Return [X, Y] of the center of cell containing provided text 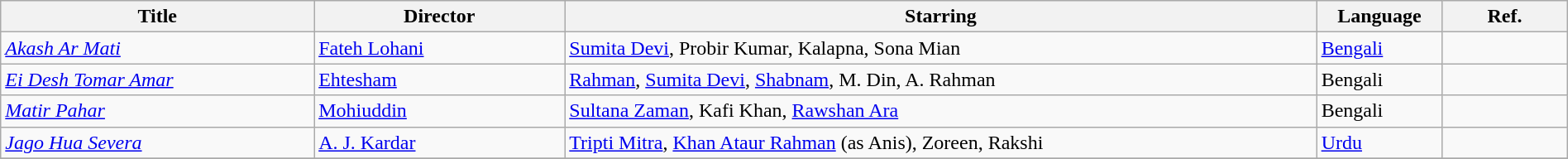
Mohiuddin [440, 111]
Akash Ar Mati [157, 48]
Jago Hua Severa [157, 142]
Rahman, Sumita Devi, Shabnam, M. Din, A. Rahman [941, 79]
Director [440, 17]
Sumita Devi, Probir Kumar, Kalapna, Sona Mian [941, 48]
Starring [941, 17]
Language [1379, 17]
Tripti Mitra, Khan Ataur Rahman (as Anis), Zoreen, Rakshi [941, 142]
Sultana Zaman, Kafi Khan, Rawshan Ara [941, 111]
Ehtesham [440, 79]
Urdu [1379, 142]
Fateh Lohani [440, 48]
Matir Pahar [157, 111]
Ref. [1505, 17]
Ei Desh Tomar Amar [157, 79]
Title [157, 17]
A. J. Kardar [440, 142]
